Return (X, Y) of the center of cell containing provided text 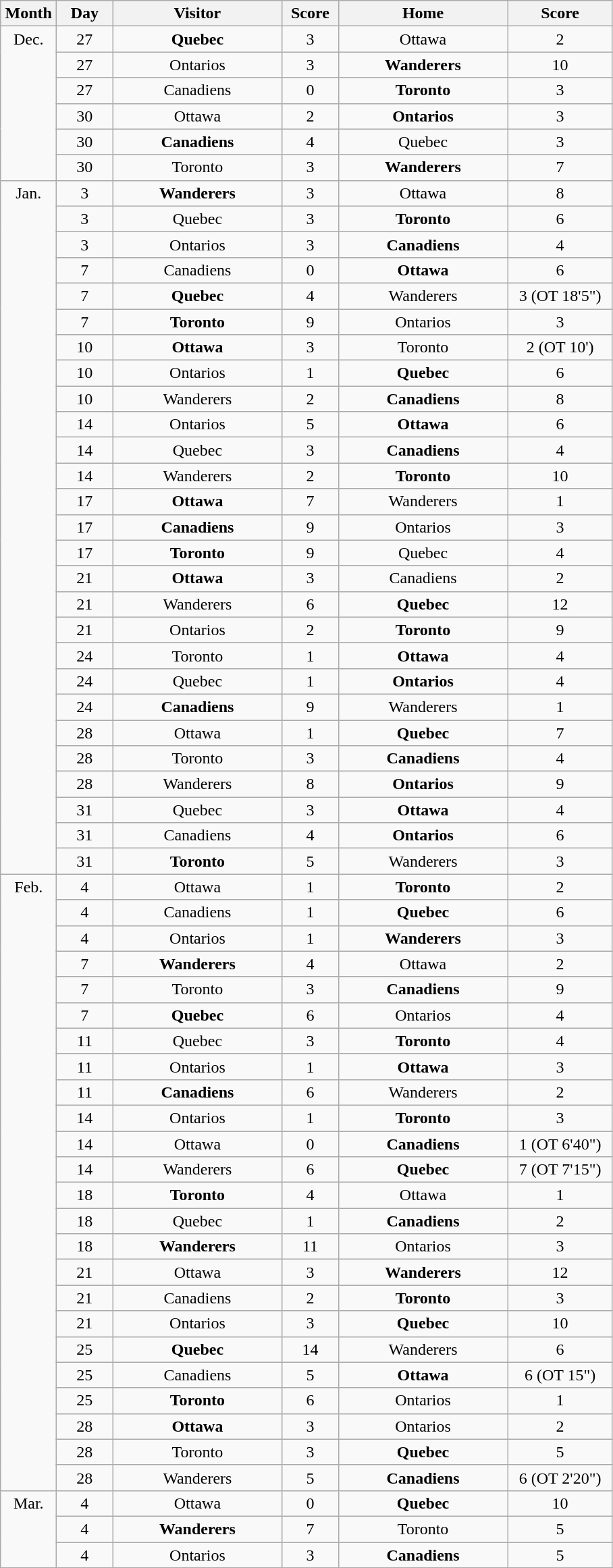
Visitor (197, 13)
7 (OT 7'15") (560, 1170)
1 (OT 6'40") (560, 1144)
Month (28, 13)
6 (OT 2'20") (560, 1478)
6 (OT 15") (560, 1375)
Feb. (28, 1183)
Day (85, 13)
Dec. (28, 103)
3 (OT 18'5") (560, 296)
2 (OT 10') (560, 348)
Jan. (28, 527)
Mar. (28, 1529)
Home (423, 13)
